Identify which cell holds the provided text, then report its [X, Y] central coordinate. 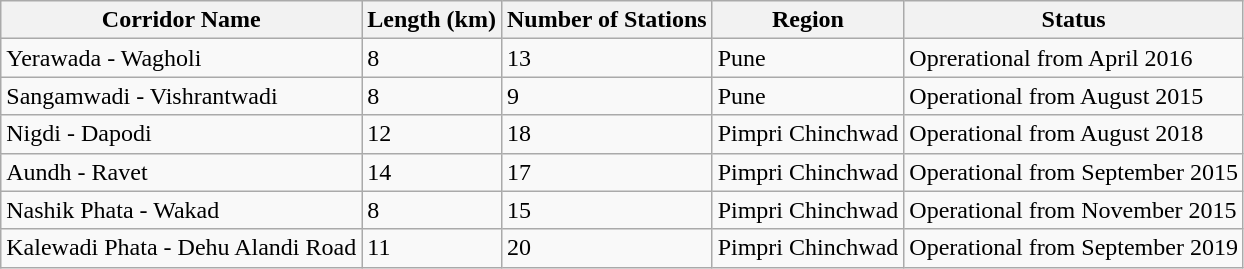
Nashik Phata - Wakad [182, 210]
20 [606, 248]
Length (km) [432, 20]
Operational from August 2018 [1074, 134]
17 [606, 172]
Oprerational from April 2016 [1074, 58]
Sangamwadi - Vishrantwadi [182, 96]
9 [606, 96]
Aundh - Ravet [182, 172]
13 [606, 58]
Yerawada - Wagholi [182, 58]
Operational from September 2015 [1074, 172]
Number of Stations [606, 20]
Nigdi - Dapodi [182, 134]
12 [432, 134]
Operational from August 2015 [1074, 96]
Region [808, 20]
15 [606, 210]
Operational from September 2019 [1074, 248]
Corridor Name [182, 20]
14 [432, 172]
18 [606, 134]
Kalewadi Phata - Dehu Alandi Road [182, 248]
Status [1074, 20]
Operational from November 2015 [1074, 210]
11 [432, 248]
